Search for the cell housing the specified text and yield its [x, y] center coordinate. 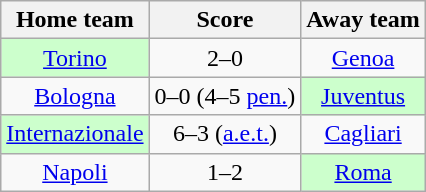
Bologna [75, 96]
Napoli [75, 172]
0–0 (4–5 pen.) [225, 96]
1–2 [225, 172]
Genoa [364, 58]
Cagliari [364, 134]
6–3 (a.e.t.) [225, 134]
Roma [364, 172]
Internazionale [75, 134]
2–0 [225, 58]
Juventus [364, 96]
Torino [75, 58]
Away team [364, 20]
Score [225, 20]
Home team [75, 20]
